Extract the (X, Y) coordinate from the center of the cell holding the provided text.  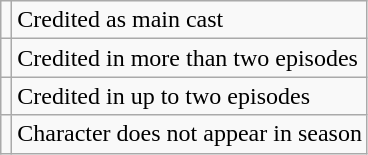
Credited as main cast (190, 20)
Credited in more than two episodes (190, 58)
Character does not appear in season (190, 134)
Credited in up to two episodes (190, 96)
